Provide the (x, y) coordinate of the cell's center where the given text is located.  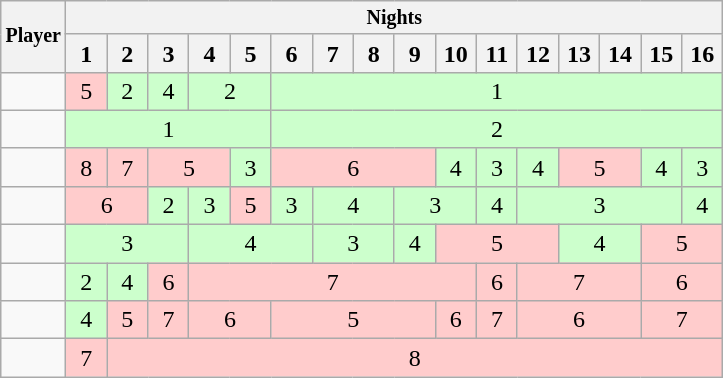
16 (702, 53)
15 (662, 53)
9 (414, 53)
Player (34, 37)
14 (620, 53)
12 (538, 53)
13 (578, 53)
Nights (394, 18)
10 (456, 53)
11 (496, 53)
